Scan for the cell matching the given text and deliver its (X, Y) coordinate at center. 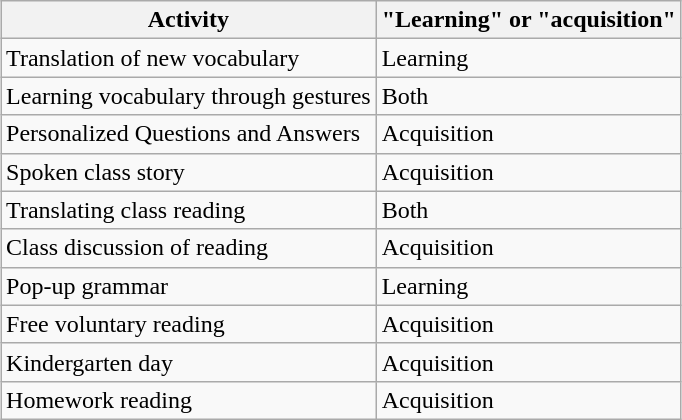
Personalized Questions and Answers (189, 134)
Translation of new vocabulary (189, 58)
Learning vocabulary through gestures (189, 96)
"Learning" or "acquisition" (528, 20)
Class discussion of reading (189, 248)
Pop-up grammar (189, 286)
Spoken class story (189, 172)
Kindergarten day (189, 362)
Free voluntary reading (189, 324)
Translating class reading (189, 210)
Homework reading (189, 400)
Activity (189, 20)
